Output the (X, Y) coordinate of the center of the cell containing the given text.  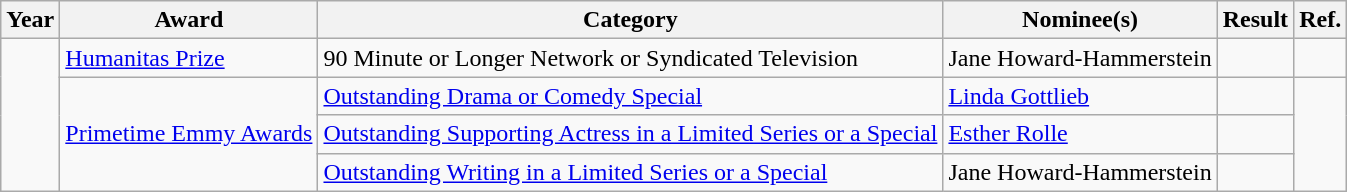
Outstanding Supporting Actress in a Limited Series or a Special (630, 134)
Ref. (1320, 20)
Linda Gottlieb (1080, 96)
Year (30, 20)
Nominee(s) (1080, 20)
Humanitas Prize (189, 58)
Outstanding Writing in a Limited Series or a Special (630, 172)
90 Minute or Longer Network or Syndicated Television (630, 58)
Outstanding Drama or Comedy Special (630, 96)
Esther Rolle (1080, 134)
Award (189, 20)
Result (1255, 20)
Category (630, 20)
Primetime Emmy Awards (189, 134)
